Search for the cell housing the specified text and yield its (x, y) center coordinate. 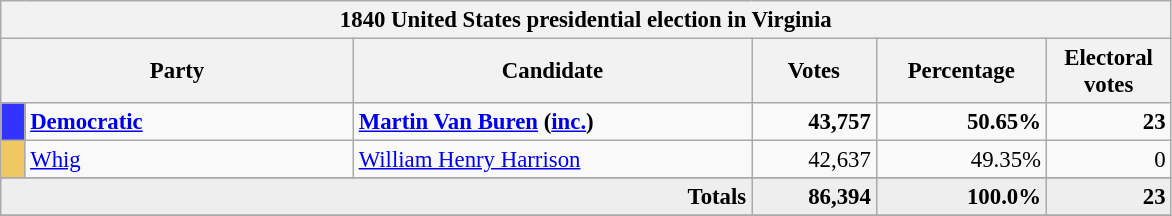
Party (178, 72)
49.35% (961, 160)
Whig (189, 160)
Percentage (961, 72)
Totals (376, 197)
Votes (814, 72)
William Henry Harrison (552, 160)
42,637 (814, 160)
50.65% (961, 122)
100.0% (961, 197)
86,394 (814, 197)
Martin Van Buren (inc.) (552, 122)
43,757 (814, 122)
Candidate (552, 72)
1840 United States presidential election in Virginia (586, 20)
Electoral votes (1108, 72)
0 (1108, 160)
Democratic (189, 122)
